Return the [X, Y] coordinate for the center point of the cell that contains the specified text.  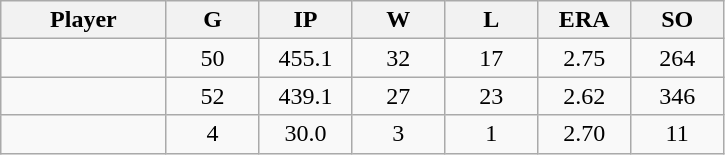
50 [212, 58]
30.0 [306, 134]
4 [212, 134]
1 [492, 134]
2.62 [584, 96]
264 [678, 58]
11 [678, 134]
L [492, 20]
52 [212, 96]
32 [398, 58]
3 [398, 134]
ERA [584, 20]
17 [492, 58]
IP [306, 20]
27 [398, 96]
W [398, 20]
SO [678, 20]
2.75 [584, 58]
Player [84, 20]
G [212, 20]
455.1 [306, 58]
346 [678, 96]
23 [492, 96]
439.1 [306, 96]
2.70 [584, 134]
